Provide the [x, y] coordinate of the cell's center where the given text is located.  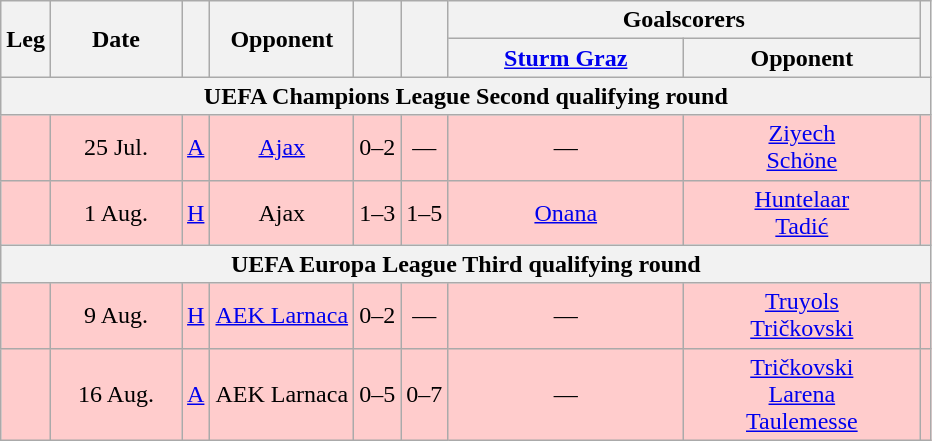
0–5 [378, 394]
Ziyech Schöne [802, 148]
Goalscorers [684, 20]
Huntelaar Tadić [802, 212]
Onana [566, 212]
9 Aug. [116, 316]
Tričkovski Larena Taulemesse [802, 394]
0–7 [424, 394]
UEFA Champions League Second qualifying round [466, 96]
Sturm Graz [566, 58]
1–5 [424, 212]
Leg [26, 39]
1 Aug. [116, 212]
Truyols Tričkovski [802, 316]
16 Aug. [116, 394]
1–3 [378, 212]
Date [116, 39]
25 Jul. [116, 148]
UEFA Europa League Third qualifying round [466, 264]
